For the text-containing cell, return its midpoint in [x, y] coordinate format. 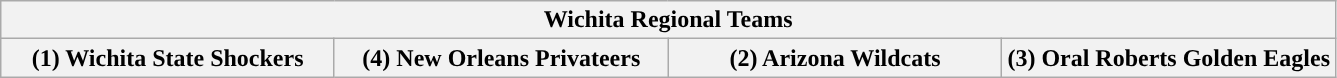
Wichita Regional Teams [668, 20]
(2) Arizona Wildcats [835, 58]
(1) Wichita State Shockers [168, 58]
(4) New Orleans Privateers [501, 58]
(3) Oral Roberts Golden Eagles [1169, 58]
